Detect which cell encompasses the target text, then output its [x, y] center coordinate. 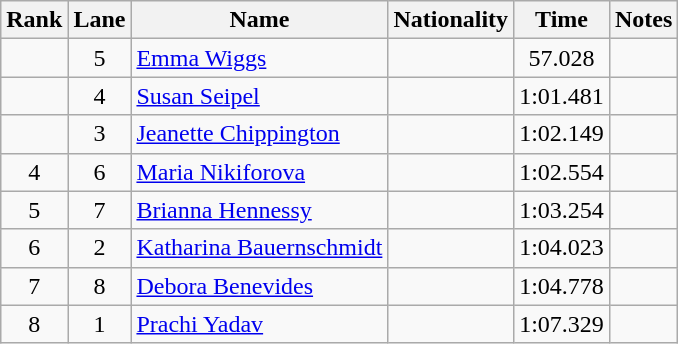
1:07.329 [562, 324]
1:04.023 [562, 248]
Prachi Yadav [260, 324]
3 [100, 134]
Brianna Hennessy [260, 210]
Susan Seipel [260, 96]
Debora Benevides [260, 286]
Emma Wiggs [260, 58]
Katharina Bauernschmidt [260, 248]
Rank [34, 20]
57.028 [562, 58]
1:02.149 [562, 134]
1:02.554 [562, 172]
Lane [100, 20]
Nationality [451, 20]
1:04.778 [562, 286]
Time [562, 20]
Name [260, 20]
Jeanette Chippington [260, 134]
Maria Nikiforova [260, 172]
1 [100, 324]
1:01.481 [562, 96]
2 [100, 248]
Notes [643, 20]
1:03.254 [562, 210]
